Pinpoint the cell where the given text exists, returning its (x, y) midpoint coordinate. 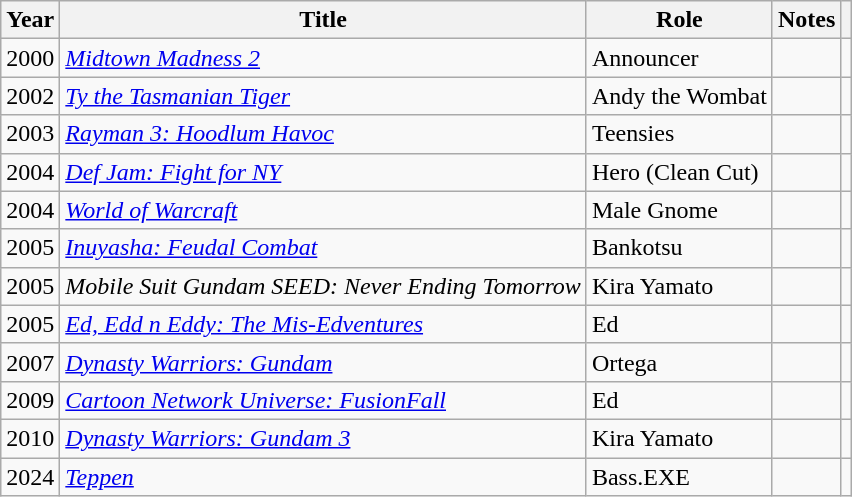
Notes (806, 20)
2024 (30, 477)
Mobile Suit Gundam SEED: Never Ending Tomorrow (324, 286)
World of Warcraft (324, 210)
Cartoon Network Universe: FusionFall (324, 400)
Title (324, 20)
2003 (30, 134)
Teensies (679, 134)
Rayman 3: Hoodlum Havoc (324, 134)
Ed, Edd n Eddy: The Mis-Edventures (324, 324)
2000 (30, 58)
Inuyasha: Feudal Combat (324, 248)
2010 (30, 438)
2009 (30, 400)
Andy the Wombat (679, 96)
Dynasty Warriors: Gundam 3 (324, 438)
Bass.EXE (679, 477)
Ty the Tasmanian Tiger (324, 96)
Teppen (324, 477)
Bankotsu (679, 248)
Role (679, 20)
Dynasty Warriors: Gundam (324, 362)
Def Jam: Fight for NY (324, 172)
Male Gnome (679, 210)
2002 (30, 96)
Hero (Clean Cut) (679, 172)
Year (30, 20)
2007 (30, 362)
Midtown Madness 2 (324, 58)
Announcer (679, 58)
Ortega (679, 362)
